For the text-containing cell, return its midpoint in [x, y] coordinate format. 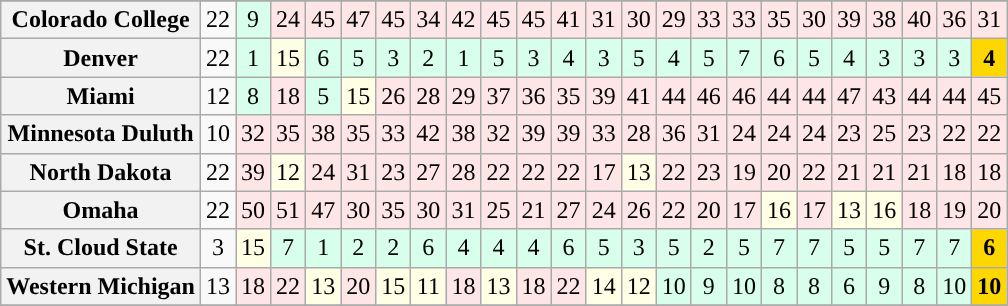
Omaha [101, 210]
37 [498, 96]
North Dakota [101, 172]
Minnesota Duluth [101, 134]
Miami [101, 96]
40 [920, 20]
14 [604, 286]
51 [288, 210]
34 [428, 20]
Denver [101, 58]
43 [884, 96]
Colorado College [101, 20]
St. Cloud State [101, 248]
Western Michigan [101, 286]
50 [254, 210]
11 [428, 286]
